Locate the cell with the specified text and output its (x, y) center coordinate. 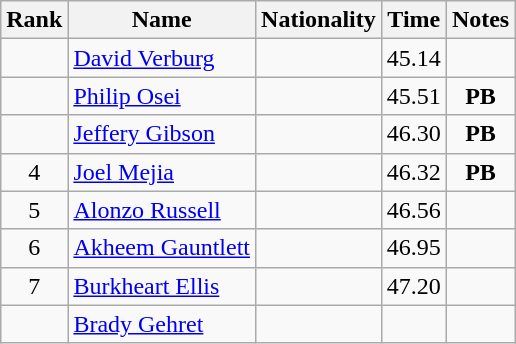
47.20 (414, 286)
Brady Gehret (162, 324)
4 (34, 172)
45.14 (414, 58)
6 (34, 248)
Alonzo Russell (162, 210)
46.30 (414, 134)
5 (34, 210)
45.51 (414, 96)
David Verburg (162, 58)
7 (34, 286)
Name (162, 20)
Jeffery Gibson (162, 134)
46.95 (414, 248)
46.32 (414, 172)
Philip Osei (162, 96)
Burkheart Ellis (162, 286)
Notes (480, 20)
46.56 (414, 210)
Rank (34, 20)
Akheem Gauntlett (162, 248)
Joel Mejia (162, 172)
Nationality (319, 20)
Time (414, 20)
